Output the (X, Y) coordinate of the center of the cell containing the given text.  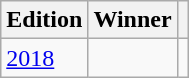
Edition (44, 20)
2018 (44, 58)
Winner (132, 20)
